Output the [x, y] coordinate of the center of the cell containing the given text.  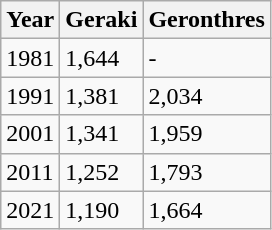
1,381 [102, 96]
1,252 [102, 172]
1,341 [102, 134]
1991 [30, 96]
- [207, 58]
1,664 [207, 210]
1,644 [102, 58]
1981 [30, 58]
1,793 [207, 172]
1,190 [102, 210]
2,034 [207, 96]
2011 [30, 172]
Year [30, 20]
2021 [30, 210]
Geraki [102, 20]
Geronthres [207, 20]
1,959 [207, 134]
2001 [30, 134]
